Identify which cell holds the provided text, then report its (x, y) central coordinate. 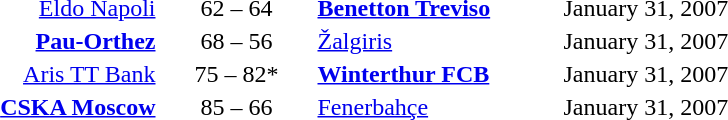
Winterthur FCB (438, 74)
75 – 82* (236, 74)
68 – 56 (236, 41)
Žalgiris (438, 41)
